Identify which cell holds the provided text, then report its (x, y) central coordinate. 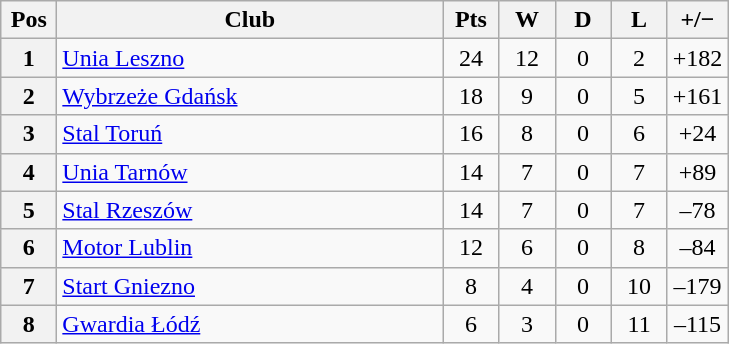
+/− (698, 20)
Pts (471, 20)
Wybrzeże Gdańsk (250, 96)
Gwardia Łódź (250, 324)
24 (471, 58)
1 (29, 58)
–115 (698, 324)
Motor Lublin (250, 248)
18 (471, 96)
Stal Toruń (250, 134)
–78 (698, 210)
Stal Rzeszów (250, 210)
16 (471, 134)
+89 (698, 172)
W (527, 20)
L (639, 20)
Start Gniezno (250, 286)
9 (527, 96)
Unia Leszno (250, 58)
–179 (698, 286)
Unia Tarnów (250, 172)
–84 (698, 248)
10 (639, 286)
+182 (698, 58)
D (583, 20)
11 (639, 324)
Club (250, 20)
Pos (29, 20)
+24 (698, 134)
+161 (698, 96)
